Output the (x, y) coordinate of the center of the cell containing the given text.  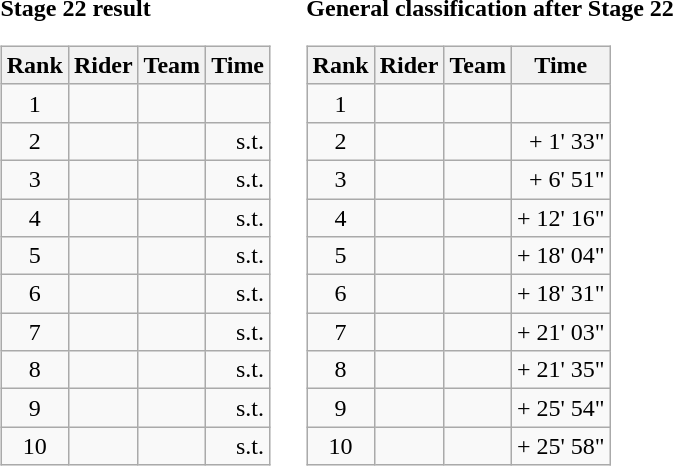
+ 18' 04" (560, 256)
+ 1' 33" (560, 141)
+ 25' 58" (560, 446)
+ 21' 03" (560, 332)
+ 25' 54" (560, 408)
+ 21' 35" (560, 370)
+ 6' 51" (560, 179)
+ 18' 31" (560, 294)
+ 12' 16" (560, 217)
